Search for the cell housing the specified text and yield its (x, y) center coordinate. 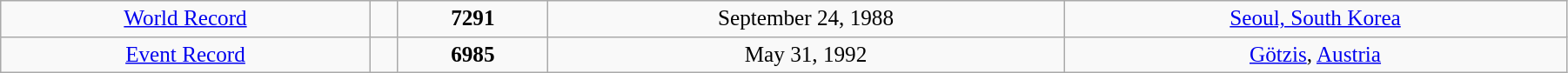
7291 (472, 19)
Seoul, South Korea (1316, 19)
Event Record (185, 55)
September 24, 1988 (806, 19)
6985 (472, 55)
Götzis, Austria (1316, 55)
May 31, 1992 (806, 55)
World Record (185, 19)
